Find where the given text appears and provide that cell's center as [X, Y] coordinate. 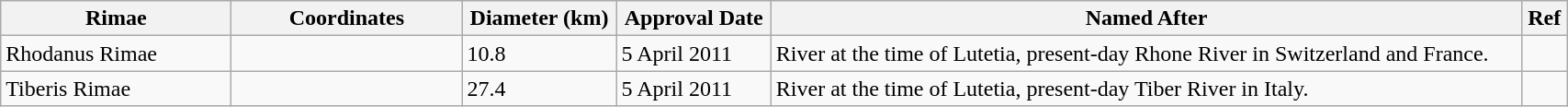
Approval Date [694, 18]
Coordinates [347, 18]
Ref [1545, 18]
Tiberis Rimae [116, 89]
Rhodanus Rimae [116, 53]
Named After [1146, 18]
Diameter (km) [539, 18]
River at the time of Lutetia, present-day Rhone River in Switzerland and France. [1146, 53]
10.8 [539, 53]
Rimae [116, 18]
River at the time of Lutetia, present-day Tiber River in Italy. [1146, 89]
27.4 [539, 89]
